Identify which cell holds the provided text, then report its (X, Y) central coordinate. 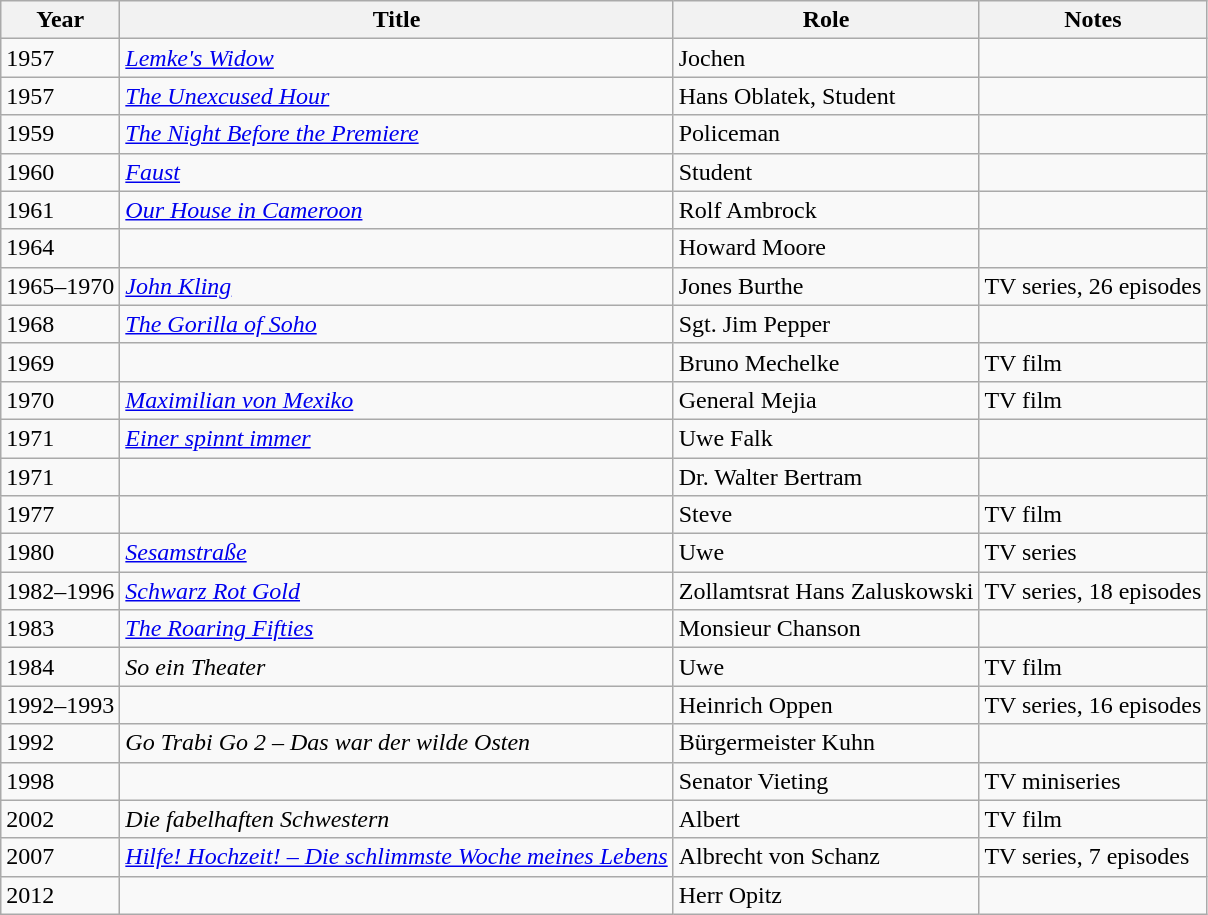
TV series, 16 episodes (1093, 705)
Herr Opitz (826, 895)
Hans Oblatek, Student (826, 96)
Policeman (826, 134)
Role (826, 20)
The Night Before the Premiere (396, 134)
2012 (60, 895)
1959 (60, 134)
Heinrich Oppen (826, 705)
1998 (60, 781)
1961 (60, 210)
Sesamstraße (396, 553)
John Kling (396, 286)
Go Trabi Go 2 – Das war der wilde Osten (396, 743)
1969 (60, 362)
Jochen (826, 58)
The Roaring Fifties (396, 629)
2007 (60, 857)
Faust (396, 172)
Maximilian von Mexiko (396, 400)
1992 (60, 743)
The Gorilla of Soho (396, 324)
Year (60, 20)
Notes (1093, 20)
Schwarz Rot Gold (396, 591)
Dr. Walter Bertram (826, 477)
TV series, 7 episodes (1093, 857)
Rolf Ambrock (826, 210)
Our House in Cameroon (396, 210)
1964 (60, 248)
Uwe Falk (826, 438)
Bruno Mechelke (826, 362)
TV series (1093, 553)
Einer spinnt immer (396, 438)
2002 (60, 819)
TV series, 26 episodes (1093, 286)
Student (826, 172)
Albrecht von Schanz (826, 857)
General Mejia (826, 400)
1980 (60, 553)
TV miniseries (1093, 781)
The Unexcused Hour (396, 96)
Howard Moore (826, 248)
1970 (60, 400)
1992–1993 (60, 705)
1984 (60, 667)
Albert (826, 819)
1983 (60, 629)
1965–1970 (60, 286)
Senator Vieting (826, 781)
So ein Theater (396, 667)
TV series, 18 episodes (1093, 591)
Lemke's Widow (396, 58)
Steve (826, 515)
Monsieur Chanson (826, 629)
Jones Burthe (826, 286)
Hilfe! Hochzeit! – Die schlimmste Woche meines Lebens (396, 857)
1968 (60, 324)
Zollamtsrat Hans Zaluskowski (826, 591)
1977 (60, 515)
1982–1996 (60, 591)
Bürgermeister Kuhn (826, 743)
Title (396, 20)
Sgt. Jim Pepper (826, 324)
Die fabelhaften Schwestern (396, 819)
1960 (60, 172)
